Search for the cell housing the specified text and yield its (x, y) center coordinate. 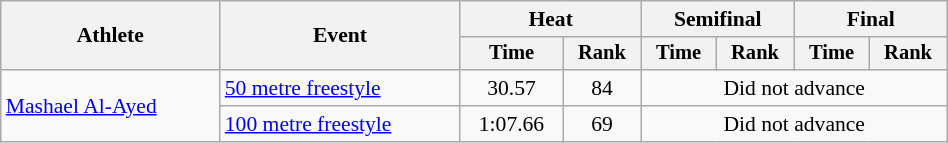
Mashael Al-Ayed (110, 106)
100 metre freestyle (340, 124)
Athlete (110, 36)
Semifinal (718, 19)
84 (602, 88)
Heat (550, 19)
Event (340, 36)
30.57 (512, 88)
1:07.66 (512, 124)
69 (602, 124)
Final (870, 19)
50 metre freestyle (340, 88)
